Output the [X, Y] coordinate of the center of the cell containing the given text.  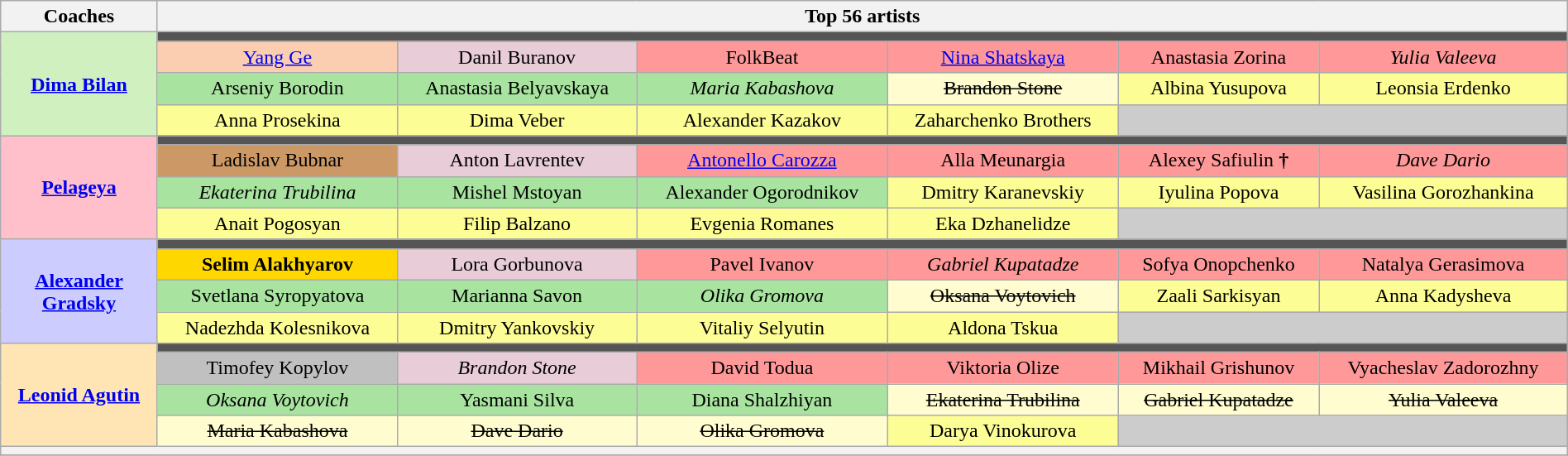
Anastasia Zorina [1219, 57]
David Todua [762, 368]
Lora Gorbunova [518, 264]
Eka Dzhanelidze [1002, 223]
Top 56 artists [862, 17]
Sofya Onopchenko [1219, 264]
Mikhail Grishunov [1219, 368]
Zaali Sarkisyan [1219, 295]
Alexander Gradsky [79, 291]
Timofey Kopylov [277, 368]
Anna Kadysheva [1443, 295]
Svetlana Syropyatova [277, 295]
Vitaliy Selyutin [762, 327]
Coaches [79, 17]
Diana Shalzhiyan [762, 400]
Albina Yusupova [1219, 89]
Leonid Agutin [79, 396]
Mishel Mstoyan [518, 192]
Dmitry Yankovskiy [518, 327]
Vyacheslav Zadorozhny [1443, 368]
Yang Ge [277, 57]
Natalya Gerasimova [1443, 264]
Anait Pogosyan [277, 223]
Marianna Savon [518, 295]
Viktoria Olize [1002, 368]
Filip Balzano [518, 223]
Dima Veber [518, 120]
Iyulina Popova [1219, 192]
Alexander Kazakov [762, 120]
Danil Buranov [518, 57]
Selim Alakhyarov [277, 264]
Leonsia Erdenko [1443, 89]
Anastasia Belyavskaya [518, 89]
Nadezhda Kolesnikova [277, 327]
Yasmani Silva [518, 400]
Vasilina Gorozhankina [1443, 192]
Alexey Safiulin † [1219, 161]
Arseniy Borodin [277, 89]
Dmitry Karanevskiy [1002, 192]
Antonello Carozza [762, 161]
Evgenia Romanes [762, 223]
Alla Meunargia [1002, 161]
Nina Shatskaya [1002, 57]
Ladislav Bubnar [277, 161]
FolkBeat [762, 57]
Pavel Ivanov [762, 264]
Dima Bilan [79, 84]
Aldona Tskua [1002, 327]
Anna Prosekina [277, 120]
Alexander Ogorodnikov [762, 192]
Zaharchenko Brothers [1002, 120]
Pelageya [79, 187]
Anton Lavrentev [518, 161]
Darya Vinokurova [1002, 431]
